Scan for the cell matching the given text and deliver its [x, y] coordinate at center. 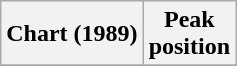
Peakposition [189, 34]
Chart (1989) [72, 34]
